Provide the (X, Y) coordinate of the cell's center where the given text is located.  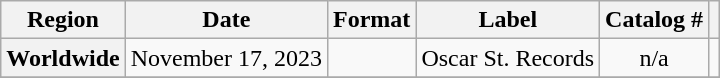
Catalog # (654, 20)
November 17, 2023 (226, 58)
Oscar St. Records (508, 58)
n/a (654, 58)
Worldwide (63, 58)
Label (508, 20)
Format (372, 20)
Region (63, 20)
Date (226, 20)
